Capture the cell that displays the provided text and extract its (X, Y) central coordinate. 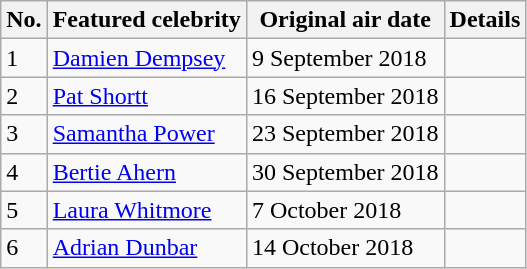
Laura Whitmore (146, 210)
Featured celebrity (146, 20)
Original air date (345, 20)
30 September 2018 (345, 172)
Samantha Power (146, 134)
Pat Shortt (146, 96)
1 (24, 58)
No. (24, 20)
7 October 2018 (345, 210)
5 (24, 210)
Damien Dempsey (146, 58)
23 September 2018 (345, 134)
14 October 2018 (345, 248)
Details (485, 20)
4 (24, 172)
2 (24, 96)
6 (24, 248)
3 (24, 134)
16 September 2018 (345, 96)
Bertie Ahern (146, 172)
9 September 2018 (345, 58)
Adrian Dunbar (146, 248)
